Locate the cell with the specified text and output its (X, Y) center coordinate. 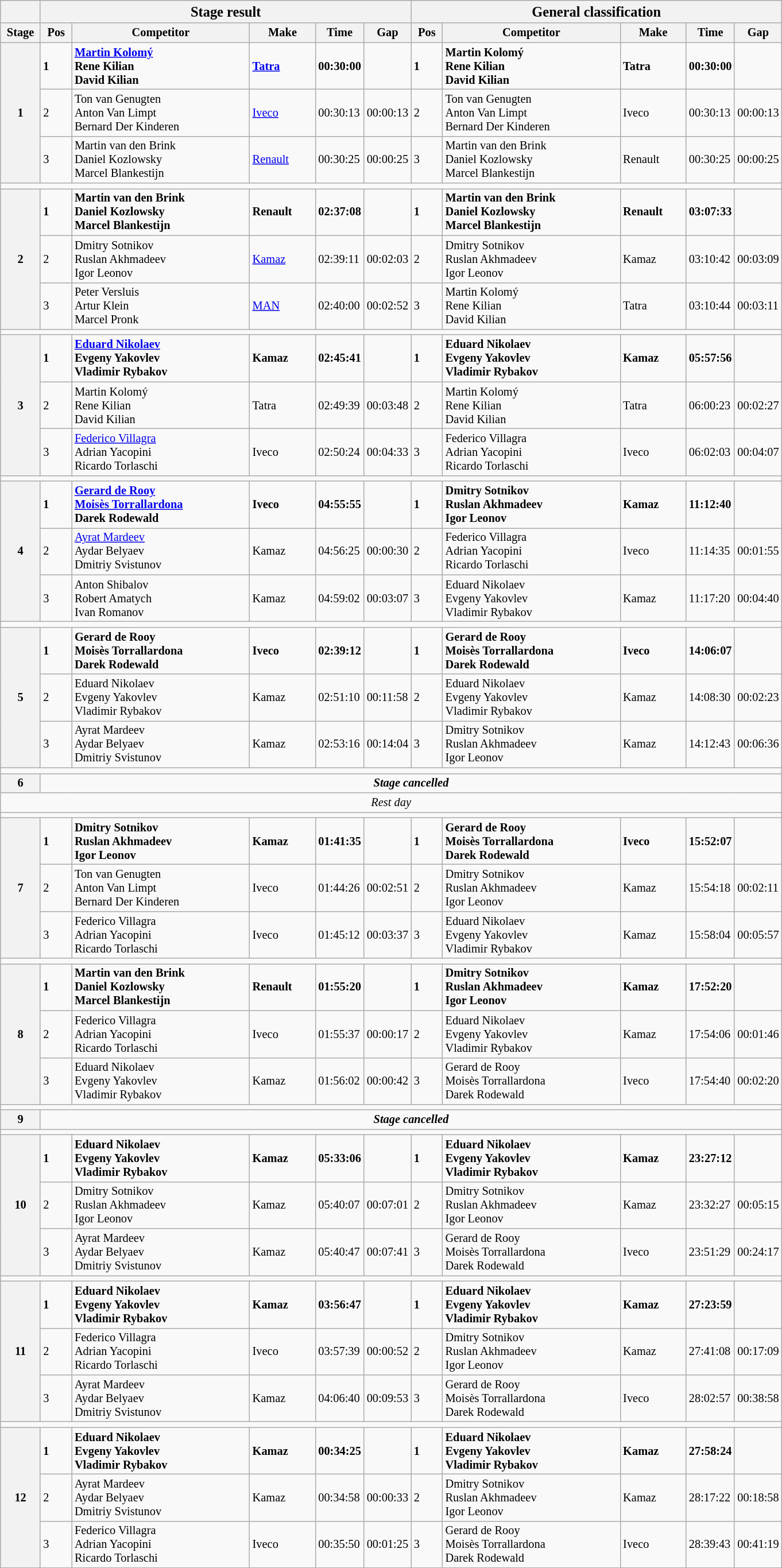
04:06:40 (339, 1398)
9 (21, 1120)
00:02:27 (758, 405)
00:38:58 (758, 1398)
17:54:40 (710, 1081)
03:10:44 (710, 306)
5 (21, 697)
27:23:59 (710, 1304)
03:07:33 (710, 212)
03:57:39 (339, 1352)
01:41:35 (339, 841)
12 (21, 1497)
00:01:25 (388, 1544)
14:06:07 (710, 651)
00:34:25 (339, 1451)
04:59:02 (339, 598)
01:55:20 (339, 987)
11:12:40 (710, 505)
8 (21, 1033)
02:51:10 (339, 698)
03:10:42 (710, 259)
27:41:08 (710, 1352)
06:02:03 (710, 452)
00:05:57 (758, 935)
Stage result (226, 11)
00:18:58 (758, 1497)
00:07:41 (388, 1252)
00:00:30 (388, 551)
00:41:19 (758, 1544)
01:44:26 (339, 888)
00:04:33 (388, 452)
02:39:12 (339, 651)
General classification (597, 11)
00:35:50 (339, 1544)
00:03:11 (758, 306)
02:45:41 (339, 358)
00:02:52 (388, 306)
28:02:57 (710, 1398)
00:02:23 (758, 698)
05:40:47 (339, 1252)
01:55:37 (339, 1034)
06:00:23 (710, 405)
17:52:20 (710, 987)
04:55:55 (339, 505)
Peter Versluis Artur Klein Marcel Pronk (161, 306)
02:49:39 (339, 405)
4 (21, 551)
00:17:09 (758, 1352)
23:27:12 (710, 1158)
00:00:52 (388, 1352)
05:33:06 (339, 1158)
11:14:35 (710, 551)
15:58:04 (710, 935)
15:54:18 (710, 888)
28:17:22 (710, 1497)
6 (21, 783)
00:01:55 (758, 551)
00:14:04 (388, 744)
00:00:42 (388, 1081)
00:02:20 (758, 1081)
00:03:37 (388, 935)
27:58:24 (710, 1451)
02:53:16 (339, 744)
17:54:06 (710, 1034)
00:00:33 (388, 1497)
00:02:03 (388, 259)
28:39:43 (710, 1544)
02:40:00 (339, 306)
MAN (282, 306)
00:05:15 (758, 1205)
02:50:24 (339, 452)
05:40:07 (339, 1205)
11:17:20 (710, 598)
00:03:09 (758, 259)
00:24:17 (758, 1252)
04:56:25 (339, 551)
00:03:48 (388, 405)
00:11:58 (388, 698)
Stage (21, 33)
7 (21, 888)
00:06:36 (758, 744)
02:39:11 (339, 259)
11 (21, 1352)
00:07:01 (388, 1205)
00:00:17 (388, 1034)
Anton Shibalov Robert Amatych Ivan Romanov (161, 598)
00:04:40 (758, 598)
15:52:07 (710, 841)
05:57:56 (710, 358)
02:37:08 (339, 212)
14:08:30 (710, 698)
00:03:07 (388, 598)
00:34:58 (339, 1497)
23:51:29 (710, 1252)
00:09:53 (388, 1398)
03:56:47 (339, 1304)
01:56:02 (339, 1081)
01:45:12 (339, 935)
10 (21, 1205)
00:02:11 (758, 888)
14:12:43 (710, 744)
00:04:07 (758, 452)
23:32:27 (710, 1205)
Rest day (392, 802)
00:02:51 (388, 888)
00:01:46 (758, 1034)
